Search for the cell housing the specified text and yield its [x, y] center coordinate. 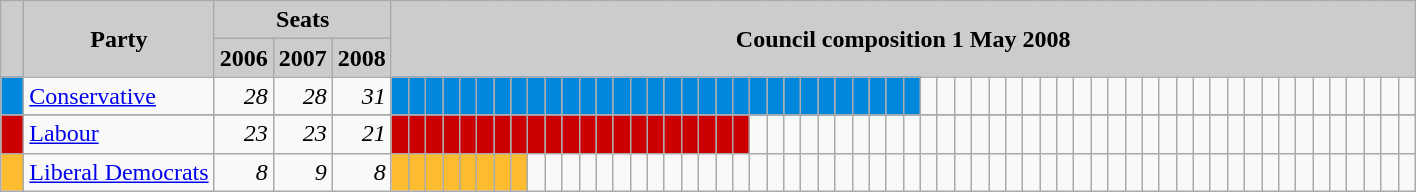
Seats [302, 20]
9 [302, 172]
Conservative [119, 96]
21 [362, 134]
31 [362, 96]
Liberal Democrats [119, 172]
Council composition 1 May 2008 [903, 39]
2007 [302, 58]
Labour [119, 134]
2006 [244, 58]
Party [119, 39]
2008 [362, 58]
